Output the [x, y] coordinate of the center of the cell containing the given text.  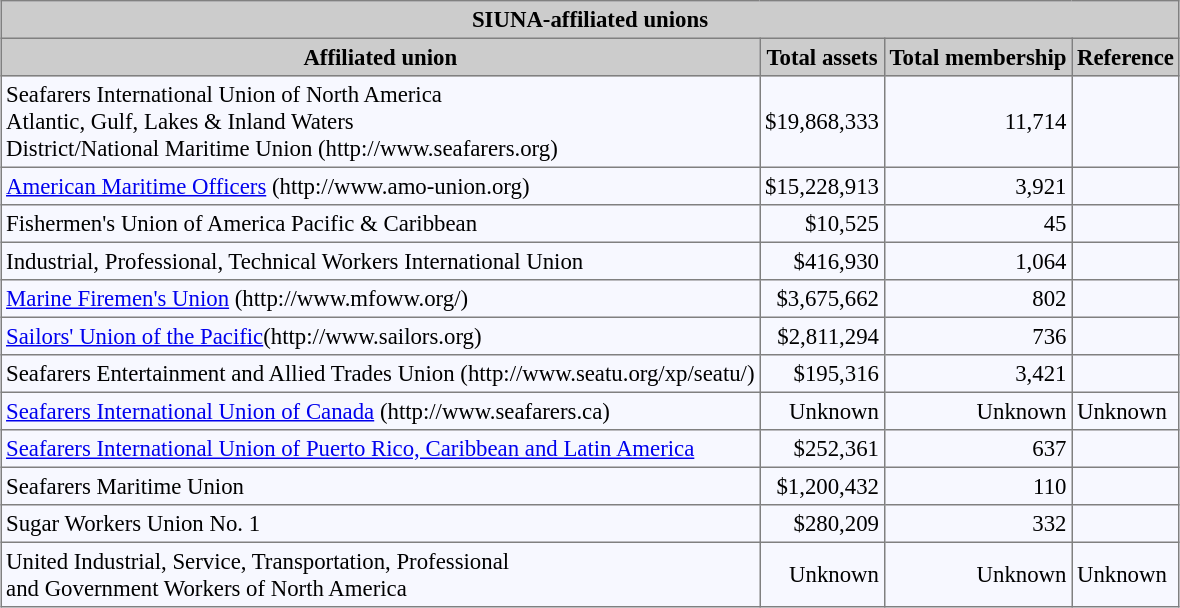
SIUNA-affiliated unions [590, 20]
Fishermen's Union of America Pacific & Caribbean [380, 224]
$416,930 [822, 261]
Total membership [978, 57]
45 [978, 224]
Total assets [822, 57]
$15,228,913 [822, 186]
$195,316 [822, 374]
110 [978, 486]
3,921 [978, 186]
$19,868,333 [822, 122]
11,714 [978, 122]
Seafarers International Union of North AmericaAtlantic, Gulf, Lakes & Inland WatersDistrict/National Maritime Union (http://www.seafarers.org) [380, 122]
United Industrial, Service, Transportation, Professionaland Government Workers of North America [380, 574]
$2,811,294 [822, 336]
736 [978, 336]
American Maritime Officers (http://www.amo-union.org) [380, 186]
$280,209 [822, 524]
332 [978, 524]
Affiliated union [380, 57]
$252,361 [822, 449]
Sailors' Union of the Pacific(http://www.sailors.org) [380, 336]
Seafarers International Union of Puerto Rico, Caribbean and Latin America [380, 449]
1,064 [978, 261]
$3,675,662 [822, 299]
Seafarers Maritime Union [380, 486]
Reference [1126, 57]
$10,525 [822, 224]
Seafarers International Union of Canada (http://www.seafarers.ca) [380, 411]
Seafarers Entertainment and Allied Trades Union (http://www.seatu.org/xp/seatu/) [380, 374]
Sugar Workers Union No. 1 [380, 524]
Marine Firemen's Union (http://www.mfoww.org/) [380, 299]
802 [978, 299]
$1,200,432 [822, 486]
637 [978, 449]
3,421 [978, 374]
Industrial, Professional, Technical Workers International Union [380, 261]
